Output the (X, Y) coordinate of the center of the cell containing the given text.  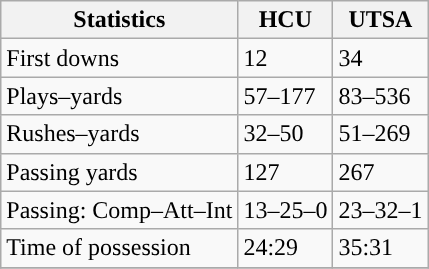
23–32–1 (380, 210)
First downs (120, 58)
13–25–0 (286, 210)
Passing: Comp–Att–Int (120, 210)
51–269 (380, 134)
267 (380, 172)
Plays–yards (120, 96)
12 (286, 58)
57–177 (286, 96)
127 (286, 172)
34 (380, 58)
Statistics (120, 20)
24:29 (286, 248)
83–536 (380, 96)
Rushes–yards (120, 134)
32–50 (286, 134)
UTSA (380, 20)
Time of possession (120, 248)
35:31 (380, 248)
Passing yards (120, 172)
HCU (286, 20)
